For the text-containing cell, return its midpoint in [x, y] coordinate format. 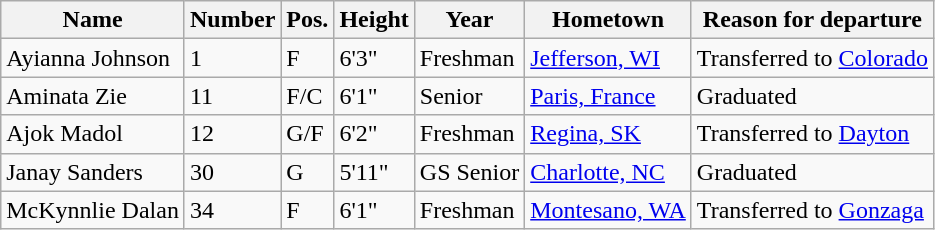
Ayianna Johnson [93, 58]
F/C [308, 96]
Reason for departure [812, 20]
12 [232, 134]
Year [469, 20]
6'2" [374, 134]
Ajok Madol [93, 134]
11 [232, 96]
Janay Sanders [93, 172]
GS Senior [469, 172]
Charlotte, NC [608, 172]
Height [374, 20]
Name [93, 20]
34 [232, 210]
G/F [308, 134]
Aminata Zie [93, 96]
Transferred to Gonzaga [812, 210]
Transferred to Colorado [812, 58]
Transferred to Dayton [812, 134]
McKynnlie Dalan [93, 210]
Pos. [308, 20]
Number [232, 20]
5'11" [374, 172]
Paris, France [608, 96]
Montesano, WA [608, 210]
G [308, 172]
1 [232, 58]
30 [232, 172]
Senior [469, 96]
6'3" [374, 58]
Jefferson, WI [608, 58]
Regina, SK [608, 134]
Hometown [608, 20]
